Output the [X, Y] coordinate of the center of the cell containing the given text.  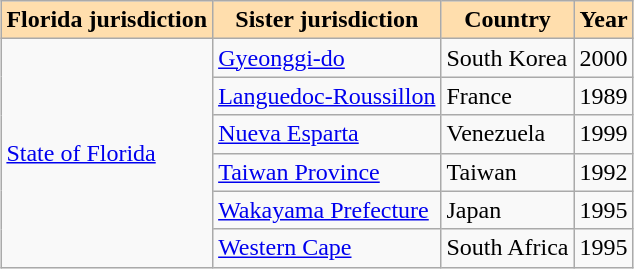
South Africa [508, 248]
Florida jurisdiction [107, 20]
Sister jurisdiction [327, 20]
Wakayama Prefecture [327, 210]
Gyeonggi-do [327, 58]
Taiwan Province [327, 172]
State of Florida [107, 153]
Venezuela [508, 134]
Taiwan [508, 172]
Western Cape [327, 248]
Japan [508, 210]
South Korea [508, 58]
Languedoc-Roussillon [327, 96]
Nueva Esparta [327, 134]
France [508, 96]
1989 [604, 96]
Country [508, 20]
2000 [604, 58]
Year [604, 20]
1999 [604, 134]
1992 [604, 172]
